Extract the (X, Y) coordinate from the center of the cell holding the provided text.  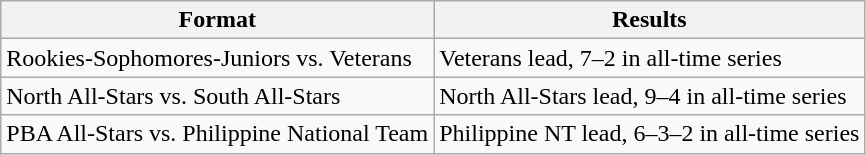
Philippine NT lead, 6–3–2 in all-time series (650, 134)
Rookies-Sophomores-Juniors vs. Veterans (218, 58)
PBA All-Stars vs. Philippine National Team (218, 134)
Format (218, 20)
Veterans lead, 7–2 in all-time series (650, 58)
North All-Stars lead, 9–4 in all-time series (650, 96)
Results (650, 20)
North All-Stars vs. South All-Stars (218, 96)
